Scan for the cell matching the given text and deliver its [x, y] coordinate at center. 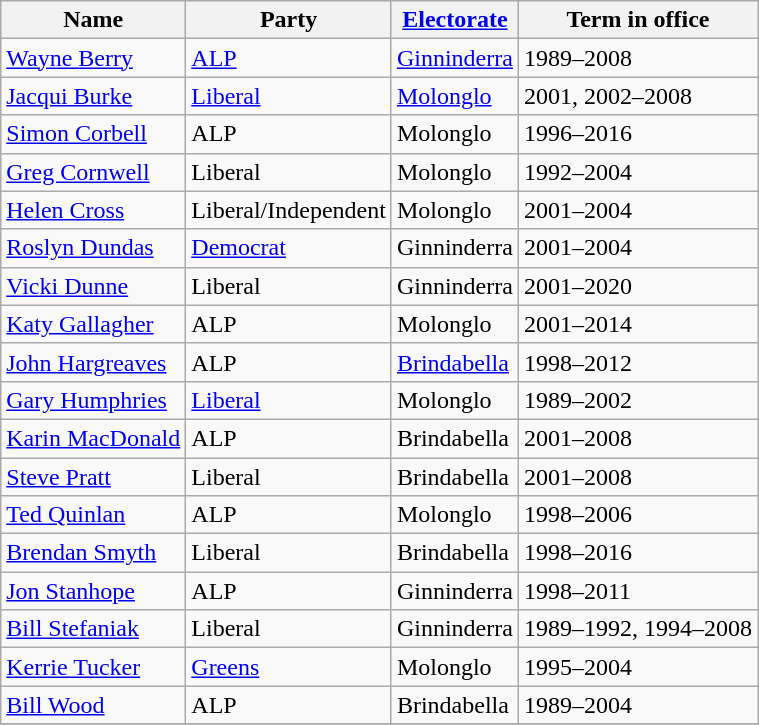
Jacqui Burke [94, 96]
Electorate [454, 20]
Roslyn Dundas [94, 248]
Party [289, 20]
1989–1992, 1994–2008 [638, 629]
1989–2004 [638, 705]
Greens [289, 667]
1992–2004 [638, 172]
Name [94, 20]
1989–2008 [638, 58]
Democrat [289, 248]
Wayne Berry [94, 58]
1989–2002 [638, 400]
John Hargreaves [94, 362]
Simon Corbell [94, 134]
Bill Stefaniak [94, 629]
1998–2011 [638, 591]
1996–2016 [638, 134]
Bill Wood [94, 705]
Brendan Smyth [94, 553]
2001–2014 [638, 324]
Katy Gallagher [94, 324]
Greg Cornwell [94, 172]
Kerrie Tucker [94, 667]
Gary Humphries [94, 400]
Term in office [638, 20]
1998–2006 [638, 515]
1998–2016 [638, 553]
1995–2004 [638, 667]
Ted Quinlan [94, 515]
2001–2020 [638, 286]
Steve Pratt [94, 477]
Jon Stanhope [94, 591]
Liberal/Independent [289, 210]
2001, 2002–2008 [638, 96]
Karin MacDonald [94, 438]
1998–2012 [638, 362]
Helen Cross [94, 210]
Vicki Dunne [94, 286]
